For the text-containing cell, return its midpoint in [x, y] coordinate format. 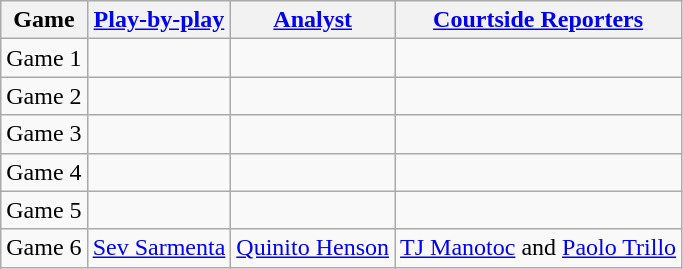
Game 2 [44, 96]
Sev Sarmenta [159, 248]
Game 5 [44, 210]
Quinito Henson [313, 248]
Game 1 [44, 58]
Play-by-play [159, 20]
Game [44, 20]
Game 6 [44, 248]
Game 3 [44, 134]
Game 4 [44, 172]
Courtside Reporters [538, 20]
Analyst [313, 20]
TJ Manotoc and Paolo Trillo [538, 248]
